Return [X, Y] of the center of cell containing provided text 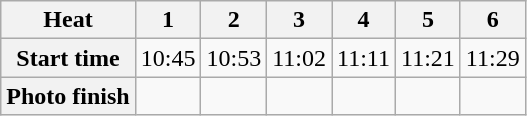
4 [364, 20]
11:11 [364, 58]
Start time [68, 58]
Heat [68, 20]
11:29 [492, 58]
10:53 [234, 58]
6 [492, 20]
2 [234, 20]
5 [428, 20]
3 [300, 20]
11:21 [428, 58]
1 [168, 20]
Photo finish [68, 96]
11:02 [300, 58]
10:45 [168, 58]
